Locate the cell with the specified text and output its (x, y) center coordinate. 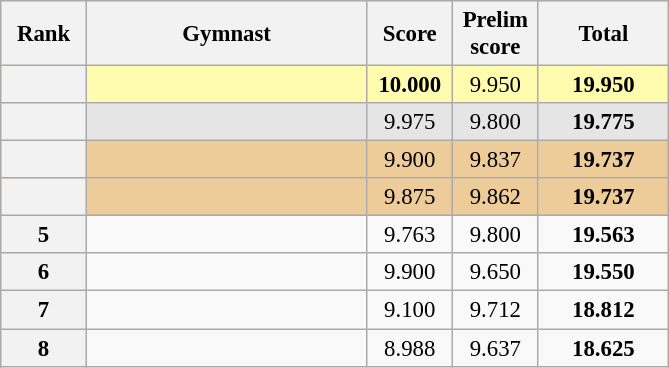
9.763 (410, 235)
18.812 (604, 310)
9.862 (496, 197)
8 (44, 348)
Prelim score (496, 34)
19.550 (604, 273)
19.950 (604, 85)
9.875 (410, 197)
9.100 (410, 310)
9.650 (496, 273)
8.988 (410, 348)
Total (604, 34)
Rank (44, 34)
7 (44, 310)
9.637 (496, 348)
18.625 (604, 348)
Gymnast (226, 34)
10.000 (410, 85)
19.775 (604, 122)
6 (44, 273)
9.837 (496, 160)
9.950 (496, 85)
19.563 (604, 235)
Score (410, 34)
9.712 (496, 310)
9.975 (410, 122)
5 (44, 235)
